Identify which cell holds the provided text, then report its (X, Y) central coordinate. 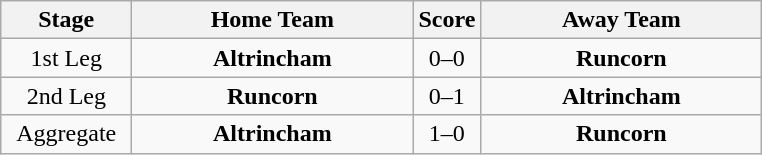
Aggregate (66, 134)
0–1 (447, 96)
0–0 (447, 58)
2nd Leg (66, 96)
1st Leg (66, 58)
1–0 (447, 134)
Home Team (272, 20)
Away Team (622, 20)
Stage (66, 20)
Score (447, 20)
